Extract the [x, y] coordinate from the center of the cell holding the provided text.  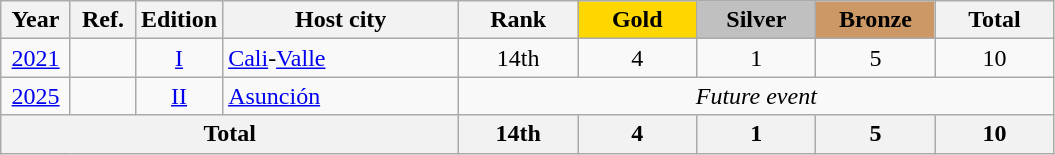
I [180, 58]
Cali-Valle [341, 58]
Rank [518, 20]
Gold [638, 20]
II [180, 96]
Year [36, 20]
2021 [36, 58]
Asunción [341, 96]
Bronze [876, 20]
Host city [341, 20]
Future event [756, 96]
2025 [36, 96]
Edition [180, 20]
Silver [756, 20]
Ref. [102, 20]
